Search for the cell housing the specified text and yield its [X, Y] center coordinate. 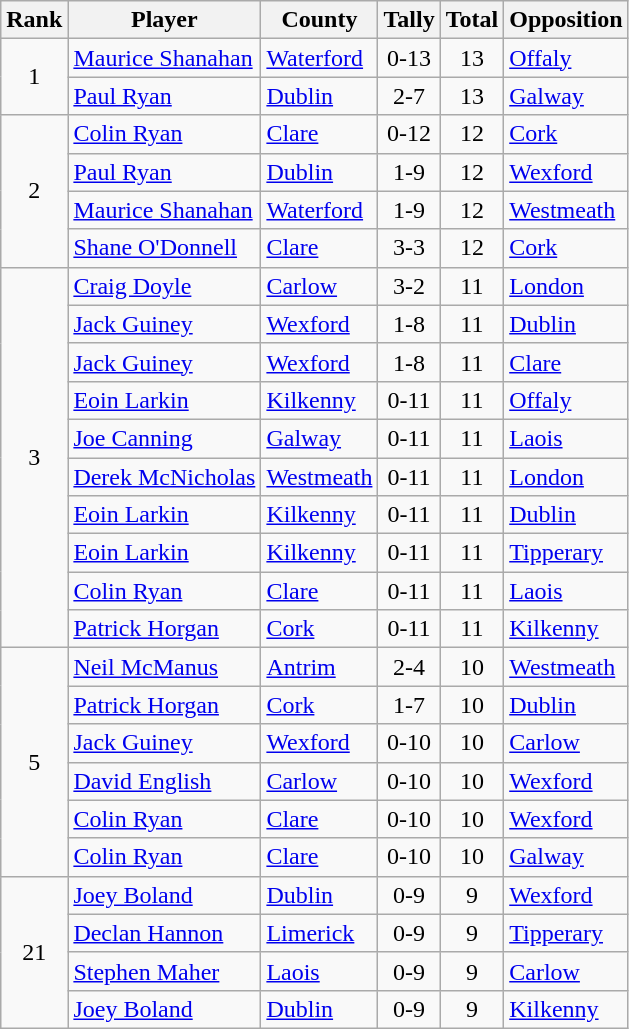
Neil McManus [164, 667]
Antrim [320, 667]
Limerick [320, 933]
Joe Canning [164, 438]
1 [34, 77]
Player [164, 20]
2 [34, 191]
Opposition [566, 20]
0-12 [409, 134]
3-3 [409, 248]
0-13 [409, 58]
2-7 [409, 96]
County [320, 20]
5 [34, 762]
2-4 [409, 667]
Tally [409, 20]
Declan Hannon [164, 933]
David English [164, 781]
3 [34, 458]
Stephen Maher [164, 971]
Derek McNicholas [164, 477]
3-2 [409, 286]
Rank [34, 20]
1-7 [409, 705]
Craig Doyle [164, 286]
Shane O'Donnell [164, 248]
21 [34, 952]
Total [472, 20]
